Identify which cell holds the provided text, then report its (x, y) central coordinate. 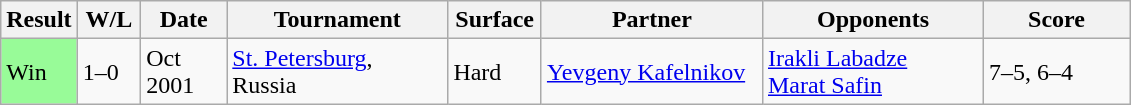
Win (39, 72)
Date (184, 20)
1–0 (109, 72)
Opponents (872, 20)
Oct 2001 (184, 72)
Surface (495, 20)
Score (1057, 20)
W/L (109, 20)
Hard (495, 72)
Yevgeny Kafelnikov (652, 72)
Result (39, 20)
Tournament (338, 20)
Partner (652, 20)
7–5, 6–4 (1057, 72)
St. Petersburg, Russia (338, 72)
Irakli Labadze Marat Safin (872, 72)
